Output the [x, y] coordinate of the center of the cell containing the given text.  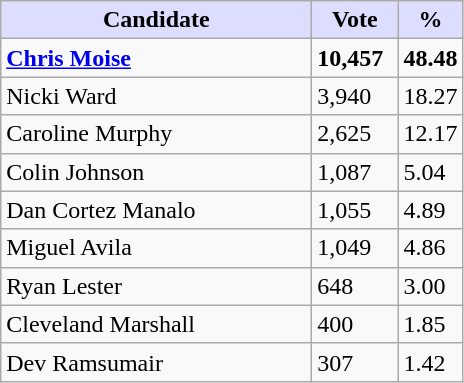
48.48 [430, 58]
Candidate [156, 20]
Ryan Lester [156, 286]
Dev Ramsumair [156, 362]
400 [355, 324]
1,087 [355, 172]
10,457 [355, 58]
648 [355, 286]
1,055 [355, 210]
2,625 [355, 134]
% [430, 20]
4.86 [430, 248]
307 [355, 362]
Miguel Avila [156, 248]
3,940 [355, 96]
Chris Moise [156, 58]
Dan Cortez Manalo [156, 210]
3.00 [430, 286]
Vote [355, 20]
4.89 [430, 210]
1,049 [355, 248]
12.17 [430, 134]
5.04 [430, 172]
1.85 [430, 324]
Cleveland Marshall [156, 324]
Colin Johnson [156, 172]
Caroline Murphy [156, 134]
18.27 [430, 96]
1.42 [430, 362]
Nicki Ward [156, 96]
